Return the [X, Y] coordinate for the center point of the cell that contains the specified text.  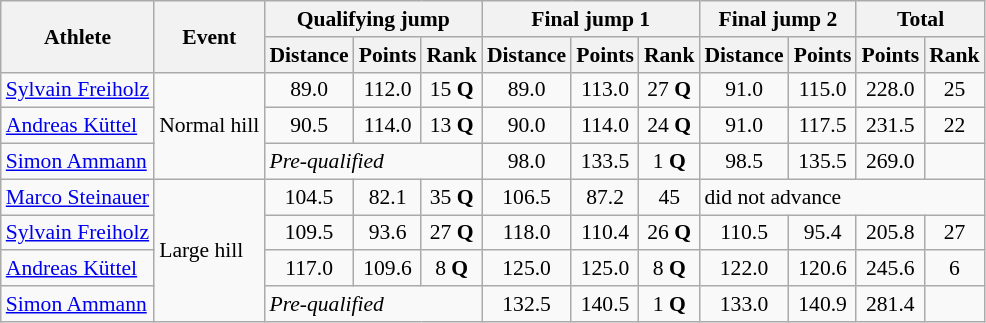
45 [670, 197]
140.5 [605, 304]
135.5 [823, 162]
117.0 [308, 269]
269.0 [890, 162]
Qualifying jump [373, 19]
15 Q [452, 90]
24 Q [670, 126]
82.1 [388, 197]
35 Q [452, 197]
133.5 [605, 162]
104.5 [308, 197]
98.5 [744, 162]
90.5 [308, 126]
98.0 [526, 162]
118.0 [526, 233]
112.0 [388, 90]
95.4 [823, 233]
110.4 [605, 233]
122.0 [744, 269]
Normal hill [209, 126]
Athlete [78, 36]
93.6 [388, 233]
132.5 [526, 304]
109.5 [308, 233]
133.0 [744, 304]
90.0 [526, 126]
87.2 [605, 197]
did not advance [842, 197]
Marco Steinauer [78, 197]
Final jump 1 [591, 19]
Total [920, 19]
22 [954, 126]
25 [954, 90]
140.9 [823, 304]
113.0 [605, 90]
26 Q [670, 233]
120.6 [823, 269]
110.5 [744, 233]
231.5 [890, 126]
27 [954, 233]
109.6 [388, 269]
106.5 [526, 197]
115.0 [823, 90]
228.0 [890, 90]
281.4 [890, 304]
13 Q [452, 126]
Large hill [209, 250]
245.6 [890, 269]
Event [209, 36]
6 [954, 269]
Final jump 2 [778, 19]
205.8 [890, 233]
117.5 [823, 126]
